Provide the (x, y) coordinate of the cell's center where the given text is located.  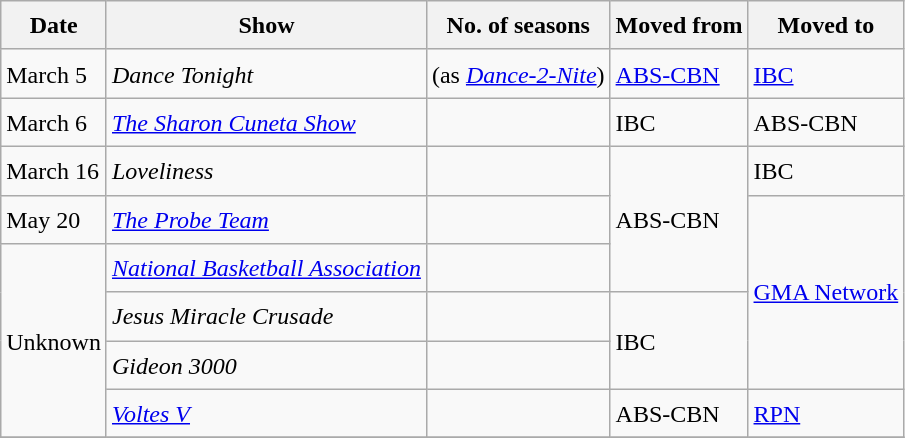
National Basketball Association (266, 268)
Dance Tonight (266, 74)
Unknown (54, 341)
(as Dance-2-Nite) (518, 74)
May 20 (54, 220)
The Sharon Cuneta Show (266, 122)
RPN (826, 414)
Moved from (679, 26)
Gideon 3000 (266, 366)
Date (54, 26)
GMA Network (826, 292)
Show (266, 26)
Voltes V (266, 414)
The Probe Team (266, 220)
Jesus Miracle Crusade (266, 316)
Loveliness (266, 170)
No. of seasons (518, 26)
Moved to (826, 26)
March 6 (54, 122)
March 5 (54, 74)
March 16 (54, 170)
